Identify which cell holds the provided text, then report its (X, Y) central coordinate. 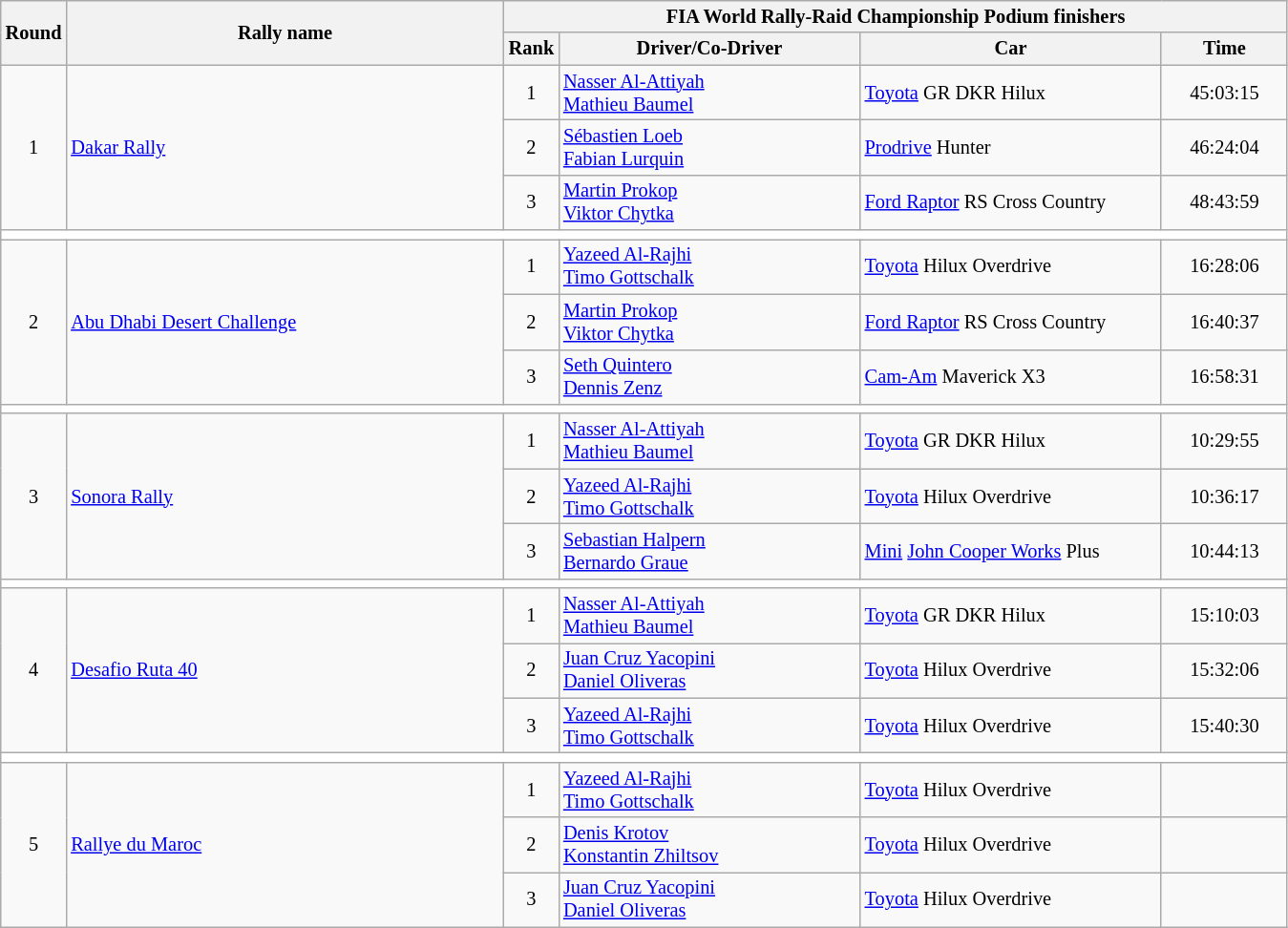
Prodrive Hunter (1011, 147)
Mini John Cooper Works Plus (1011, 551)
Abu Dhabi Desert Challenge (285, 321)
Round (34, 32)
15:10:03 (1224, 616)
FIA World Rally-Raid Championship Podium finishers (896, 16)
15:32:06 (1224, 670)
Rallye du Maroc (285, 844)
45:03:15 (1224, 93)
5 (34, 844)
48:43:59 (1224, 202)
4 (34, 670)
Seth Quintero Dennis Zenz (709, 377)
Sonora Rally (285, 496)
16:40:37 (1224, 322)
Desafio Ruta 40 (285, 670)
Rank (531, 49)
10:29:55 (1224, 441)
46:24:04 (1224, 147)
Sebastian Halpern Bernardo Graue (709, 551)
15:40:30 (1224, 726)
Cam-Am Maverick X3 (1011, 377)
10:36:17 (1224, 496)
Driver/Co-Driver (709, 49)
Dakar Rally (285, 147)
16:58:31 (1224, 377)
Rally name (285, 32)
16:28:06 (1224, 266)
Sébastien Loeb Fabian Lurquin (709, 147)
Time (1224, 49)
Denis Krotov Konstantin Zhiltsov (709, 845)
10:44:13 (1224, 551)
Car (1011, 49)
